Provide the (X, Y) coordinate of the cell's center where the given text is located.  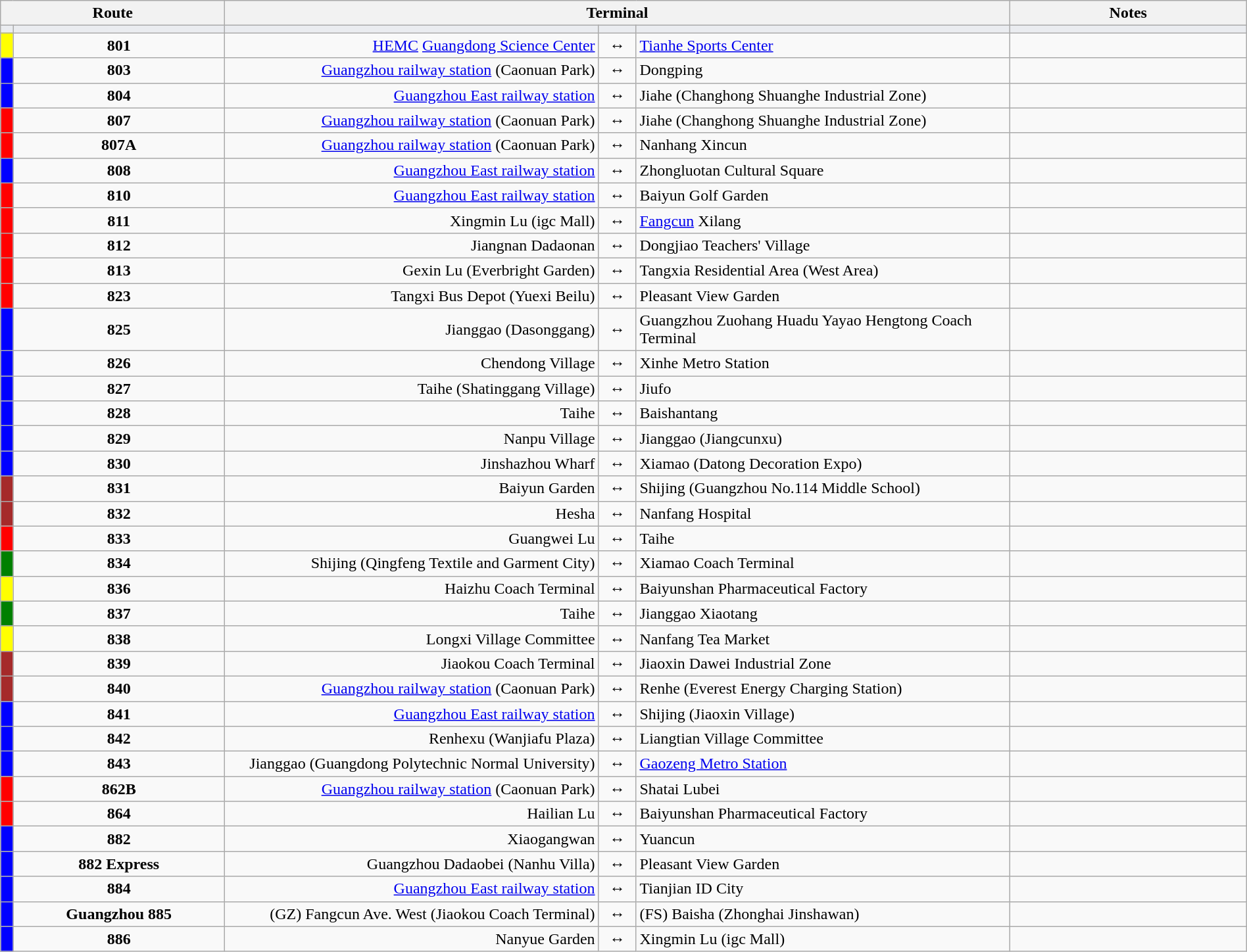
Shatai Lubei (823, 789)
812 (119, 245)
Tangxi Bus Depot (Yuexi Beilu) (412, 295)
Hailian Lu (412, 814)
Guangzhou Zuohang Huadu Yayao Hengtong Coach Terminal (823, 330)
825 (119, 330)
801 (119, 45)
840 (119, 688)
Haizhu Coach Terminal (412, 588)
Notes (1128, 13)
Baiyun Golf Garden (823, 195)
HEMC Guangdong Science Center (412, 45)
Renhexu (Wanjiafu Plaza) (412, 739)
833 (119, 538)
813 (119, 270)
Nanhang Xincun (823, 145)
Fangcun Xilang (823, 220)
Guangzhou 885 (119, 914)
827 (119, 389)
842 (119, 739)
Liangtian Village Committee (823, 739)
Zhongluotan Cultural Square (823, 170)
Yuancun (823, 839)
831 (119, 488)
Jiangnan Dadaonan (412, 245)
Shijing (Qingfeng Textile and Garment City) (412, 563)
Shijing (Guangzhou No.114 Middle School) (823, 488)
(GZ) Fangcun Ave. West (Jiaokou Coach Terminal) (412, 914)
841 (119, 713)
829 (119, 439)
Jianggao (Jiangcunxu) (823, 439)
807A (119, 145)
Terminal (618, 13)
Renhe (Everest Energy Charging Station) (823, 688)
Baishantang (823, 414)
834 (119, 563)
Nanfang Hospital (823, 513)
Route (113, 13)
826 (119, 364)
811 (119, 220)
Xinhe Metro Station (823, 364)
810 (119, 195)
804 (119, 95)
Hesha (412, 513)
862B (119, 789)
Jiaokou Coach Terminal (412, 663)
864 (119, 814)
882 (119, 839)
Nanpu Village (412, 439)
Jianggao (Dasonggang) (412, 330)
Jiufo (823, 389)
Tianhe Sports Center (823, 45)
882 Express (119, 864)
Jiaoxin Dawei Industrial Zone (823, 663)
837 (119, 613)
828 (119, 414)
Chendong Village (412, 364)
823 (119, 295)
Tianjian ID City (823, 889)
Jinshazhou Wharf (412, 464)
884 (119, 889)
Tangxia Residential Area (West Area) (823, 270)
836 (119, 588)
803 (119, 70)
807 (119, 120)
830 (119, 464)
886 (119, 939)
Longxi Village Committee (412, 638)
Jianggao (Guangdong Polytechnic Normal University) (412, 764)
Jianggao Xiaotang (823, 613)
Guangwei Lu (412, 538)
832 (119, 513)
Dongping (823, 70)
(FS) Baisha (Zhonghai Jinshawan) (823, 914)
Nanyue Garden (412, 939)
Dongjiao Teachers' Village (823, 245)
Baiyun Garden (412, 488)
Taihe (Shatinggang Village) (412, 389)
Gaozeng Metro Station (823, 764)
808 (119, 170)
Nanfang Tea Market (823, 638)
Xiamao (Datong Decoration Expo) (823, 464)
839 (119, 663)
Xiaogangwan (412, 839)
Shijing (Jiaoxin Village) (823, 713)
Xiamao Coach Terminal (823, 563)
838 (119, 638)
Gexin Lu (Everbright Garden) (412, 270)
Guangzhou Dadaobei (Nanhu Villa) (412, 864)
843 (119, 764)
